Scan for the cell matching the given text and deliver its (x, y) coordinate at center. 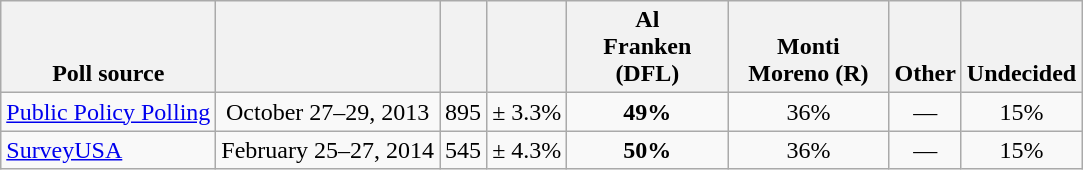
Other (925, 47)
50% (648, 150)
SurveyUSA (108, 150)
Undecided (1021, 47)
February 25–27, 2014 (328, 150)
49% (648, 112)
October 27–29, 2013 (328, 112)
545 (464, 150)
± 3.3% (527, 112)
Public Policy Polling (108, 112)
Poll source (108, 47)
MontiMoreno (R) (808, 47)
AlFranken (DFL) (648, 47)
± 4.3% (527, 150)
895 (464, 112)
